Extract the (x, y) coordinate from the center of the cell holding the provided text.  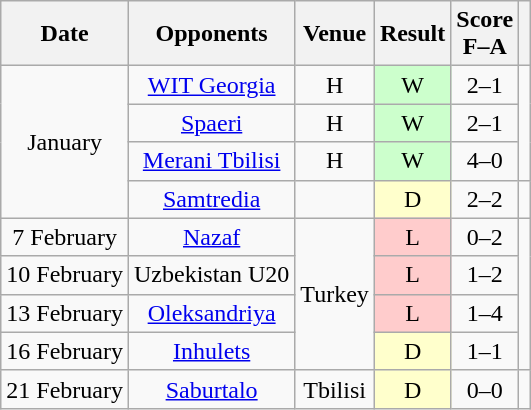
Venue (335, 34)
WIT Georgia (211, 85)
Merani Tbilisi (211, 161)
Uzbekistan U20 (211, 275)
1–4 (485, 313)
2–2 (485, 199)
0–0 (485, 389)
21 February (65, 389)
Nazaf (211, 237)
ScoreF–A (485, 34)
7 February (65, 237)
1–1 (485, 351)
January (65, 142)
Turkey (335, 294)
Result (412, 34)
Date (65, 34)
4–0 (485, 161)
10 February (65, 275)
0–2 (485, 237)
Opponents (211, 34)
Tbilisi (335, 389)
1–2 (485, 275)
13 February (65, 313)
Spaeri (211, 123)
Saburtalo (211, 389)
Oleksandriya (211, 313)
Inhulets (211, 351)
16 February (65, 351)
Samtredia (211, 199)
